Determine the (x, y) coordinate at the center of the cell enclosing the given text.  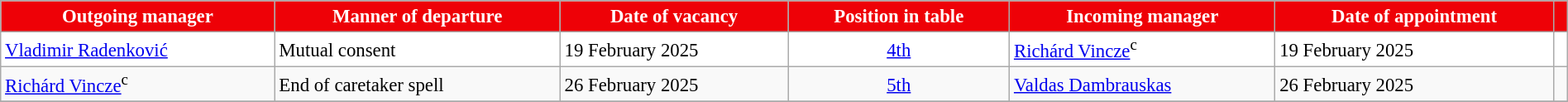
Vladimir Radenković (137, 50)
Date of appointment (1414, 17)
End of caretaker spell (417, 85)
Mutual consent (417, 50)
4th (899, 50)
Date of vacancy (674, 17)
Outgoing manager (137, 17)
Valdas Dambrauskas (1143, 85)
5th (899, 85)
Manner of departure (417, 17)
Incoming manager (1143, 17)
Position in table (899, 17)
